Determine the (X, Y) coordinate at the center of the cell enclosing the given text.  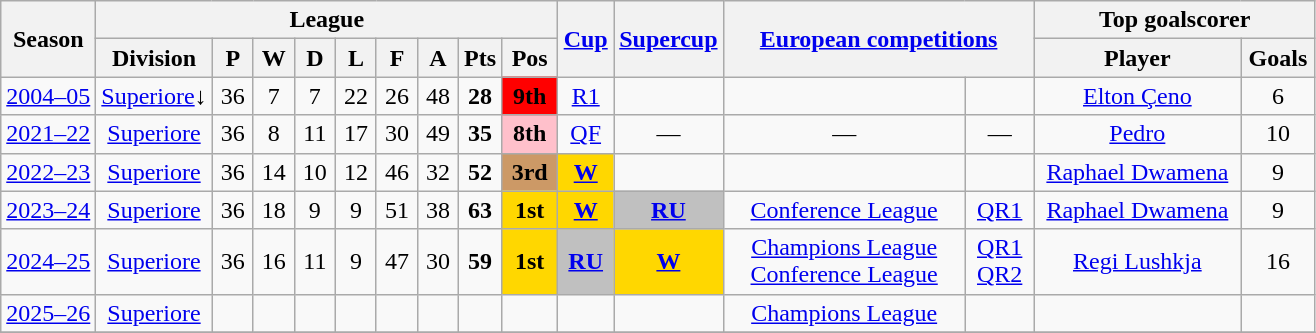
2022–23 (48, 172)
Season (48, 39)
9th (530, 96)
63 (480, 210)
48 (438, 96)
Pedro (1137, 134)
Player (1137, 58)
Supercup (668, 39)
L (356, 58)
26 (396, 96)
18 (274, 210)
D (314, 58)
Cup (586, 39)
Superiore↓ (154, 96)
Regi Lushkja (1137, 262)
17 (356, 134)
A (438, 58)
Pos (530, 58)
3rd (530, 172)
59 (480, 262)
2025–26 (48, 313)
2021–22 (48, 134)
8 (274, 134)
P (232, 58)
12 (356, 172)
28 (480, 96)
Pts (480, 58)
22 (356, 96)
51 (396, 210)
Goals (1278, 58)
Champions League (844, 313)
47 (396, 262)
QR1 QR2 (1000, 262)
Conference League (844, 210)
2004–05 (48, 96)
QR1 (1000, 210)
52 (480, 172)
2023–24 (48, 210)
R1 (586, 96)
2024–25 (48, 262)
14 (274, 172)
League (327, 20)
8th (530, 134)
European competitions (878, 39)
Elton Çeno (1137, 96)
35 (480, 134)
32 (438, 172)
QF (586, 134)
38 (438, 210)
Top goalscorer (1174, 20)
49 (438, 134)
Division (154, 58)
F (396, 58)
46 (396, 172)
6 (1278, 96)
Champions League Conference League (844, 262)
